Extract the (X, Y) coordinate from the center of the cell holding the provided text.  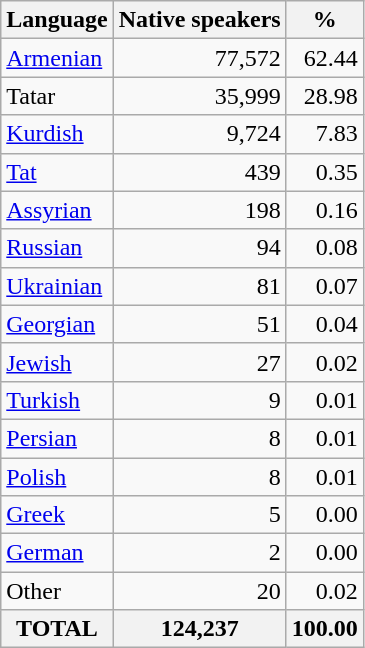
Greek (57, 515)
94 (200, 248)
5 (200, 515)
0.08 (324, 248)
439 (200, 172)
2 (200, 553)
35,999 (200, 96)
Polish (57, 477)
Tat (57, 172)
German (57, 553)
20 (200, 591)
0.16 (324, 210)
124,237 (200, 629)
TOTAL (57, 629)
Russian (57, 248)
81 (200, 286)
28.98 (324, 96)
Language (57, 20)
Assyrian (57, 210)
Persian (57, 438)
Native speakers (200, 20)
0.35 (324, 172)
0.04 (324, 324)
0.07 (324, 286)
Other (57, 591)
9,724 (200, 134)
Tatar (57, 96)
Kurdish (57, 134)
9 (200, 400)
Jewish (57, 362)
Turkish (57, 400)
62.44 (324, 58)
198 (200, 210)
Armenian (57, 58)
51 (200, 324)
% (324, 20)
Ukrainian (57, 286)
77,572 (200, 58)
27 (200, 362)
7.83 (324, 134)
Georgian (57, 324)
100.00 (324, 629)
